Identify which cell holds the provided text, then report its (X, Y) central coordinate. 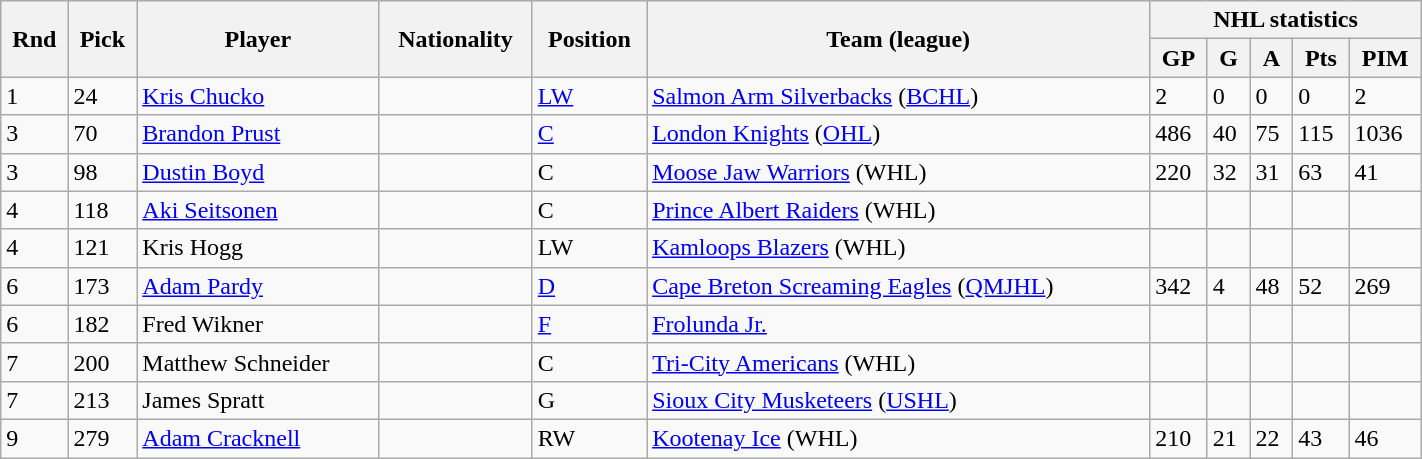
Rnd (34, 39)
9 (34, 438)
115 (1321, 134)
Cape Breton Screaming Eagles (QMJHL) (898, 286)
Adam Pardy (258, 286)
Kamloops Blazers (WHL) (898, 248)
Salmon Arm Silverbacks (BCHL) (898, 96)
21 (1228, 438)
Kootenay Ice (WHL) (898, 438)
Prince Albert Raiders (WHL) (898, 210)
98 (102, 172)
210 (1178, 438)
1036 (1385, 134)
GP (1178, 58)
342 (1178, 286)
D (589, 286)
121 (102, 248)
Nationality (456, 39)
200 (102, 362)
43 (1321, 438)
1 (34, 96)
Pts (1321, 58)
213 (102, 400)
24 (102, 96)
Position (589, 39)
46 (1385, 438)
Sioux City Musketeers (USHL) (898, 400)
Player (258, 39)
Aki Seitsonen (258, 210)
182 (102, 324)
Brandon Prust (258, 134)
75 (1272, 134)
PIM (1385, 58)
52 (1321, 286)
32 (1228, 172)
James Spratt (258, 400)
486 (1178, 134)
Pick (102, 39)
41 (1385, 172)
Kris Chucko (258, 96)
Dustin Boyd (258, 172)
220 (1178, 172)
Adam Cracknell (258, 438)
Fred Wikner (258, 324)
40 (1228, 134)
279 (102, 438)
Team (league) (898, 39)
F (589, 324)
Tri-City Americans (WHL) (898, 362)
63 (1321, 172)
Frolunda Jr. (898, 324)
RW (589, 438)
Moose Jaw Warriors (WHL) (898, 172)
31 (1272, 172)
269 (1385, 286)
Kris Hogg (258, 248)
22 (1272, 438)
Matthew Schneider (258, 362)
173 (102, 286)
A (1272, 58)
118 (102, 210)
NHL statistics (1286, 20)
London Knights (OHL) (898, 134)
48 (1272, 286)
70 (102, 134)
